Return the (x, y) coordinate for the center point of the cell that contains the specified text.  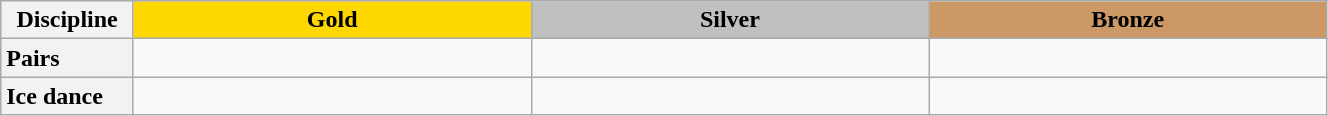
Pairs (68, 58)
Silver (730, 20)
Discipline (68, 20)
Ice dance (68, 96)
Bronze (1128, 20)
Gold (332, 20)
